Return [X, Y] of the center of cell containing provided text 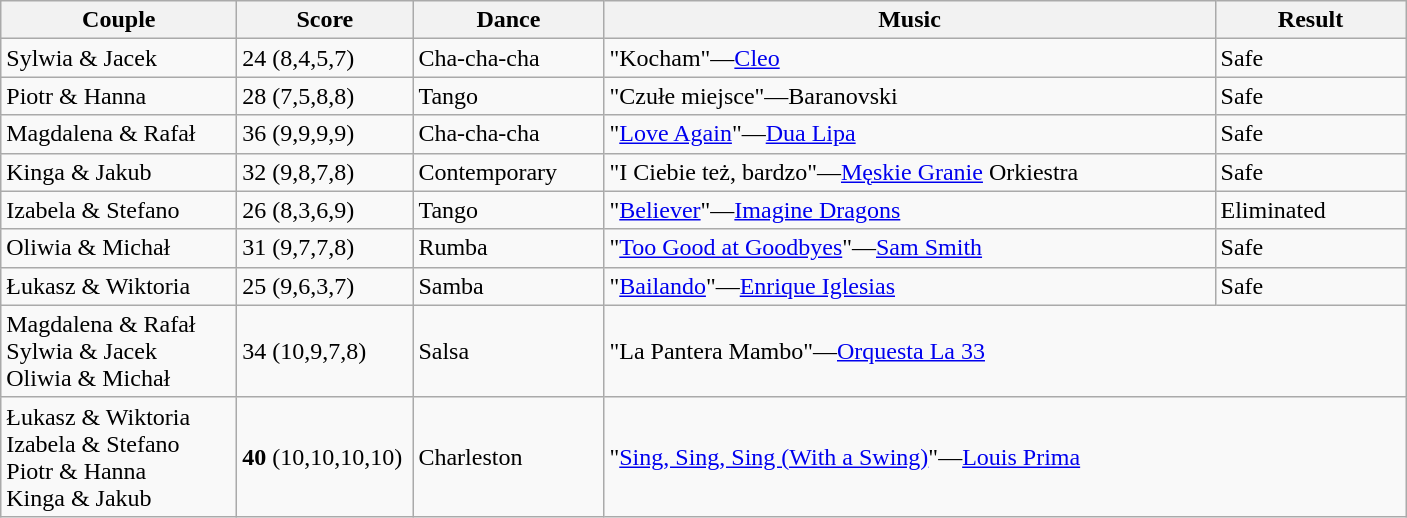
"Bailando"—Enrique Iglesias [910, 286]
24 (8,4,5,7) [325, 58]
34 (10,9,7,8) [325, 351]
Magdalena & RafałSylwia & JacekOliwia & Michał [119, 351]
"Too Good at Goodbyes"—Sam Smith [910, 248]
Oliwia & Michał [119, 248]
"I Ciebie też, bardzo"—Męskie Granie Orkiestra [910, 172]
40 (10,10,10,10) [325, 456]
32 (9,8,7,8) [325, 172]
Izabela & Stefano [119, 210]
36 (9,9,9,9) [325, 134]
Music [910, 20]
31 (9,7,7,8) [325, 248]
Salsa [508, 351]
Łukasz & WiktoriaIzabela & Stefano Piotr & HannaKinga & Jakub [119, 456]
Kinga & Jakub [119, 172]
Eliminated [1310, 210]
"La Pantera Mambo"—Orquesta La 33 [1005, 351]
Couple [119, 20]
"Believer"—Imagine Dragons [910, 210]
Samba [508, 286]
Contemporary [508, 172]
"Sing, Sing, Sing (With a Swing)"—Louis Prima [1005, 456]
28 (7,5,8,8) [325, 96]
Charleston [508, 456]
"Love Again"—Dua Lipa [910, 134]
"Czułe miejsce"—Baranovski [910, 96]
Sylwia & Jacek [119, 58]
25 (9,6,3,7) [325, 286]
Result [1310, 20]
26 (8,3,6,9) [325, 210]
Rumba [508, 248]
Piotr & Hanna [119, 96]
"Kocham"—Cleo [910, 58]
Score [325, 20]
Łukasz & Wiktoria [119, 286]
Magdalena & Rafał [119, 134]
Dance [508, 20]
